Search for the cell housing the specified text and yield its [x, y] center coordinate. 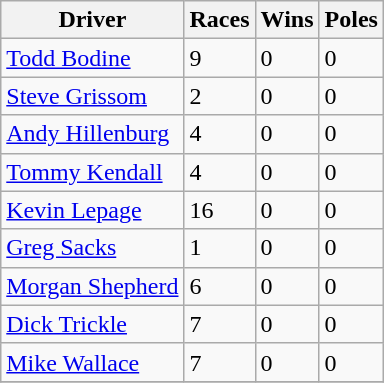
Dick Trickle [92, 324]
Mike Wallace [92, 362]
Races [220, 20]
Todd Bodine [92, 58]
16 [220, 210]
Steve Grissom [92, 96]
2 [220, 96]
9 [220, 58]
Wins [287, 20]
Poles [351, 20]
Tommy Kendall [92, 172]
Morgan Shepherd [92, 286]
Kevin Lepage [92, 210]
Andy Hillenburg [92, 134]
1 [220, 248]
6 [220, 286]
Driver [92, 20]
Greg Sacks [92, 248]
